From the cell containing the given text, extract its center point as [x, y] coordinate. 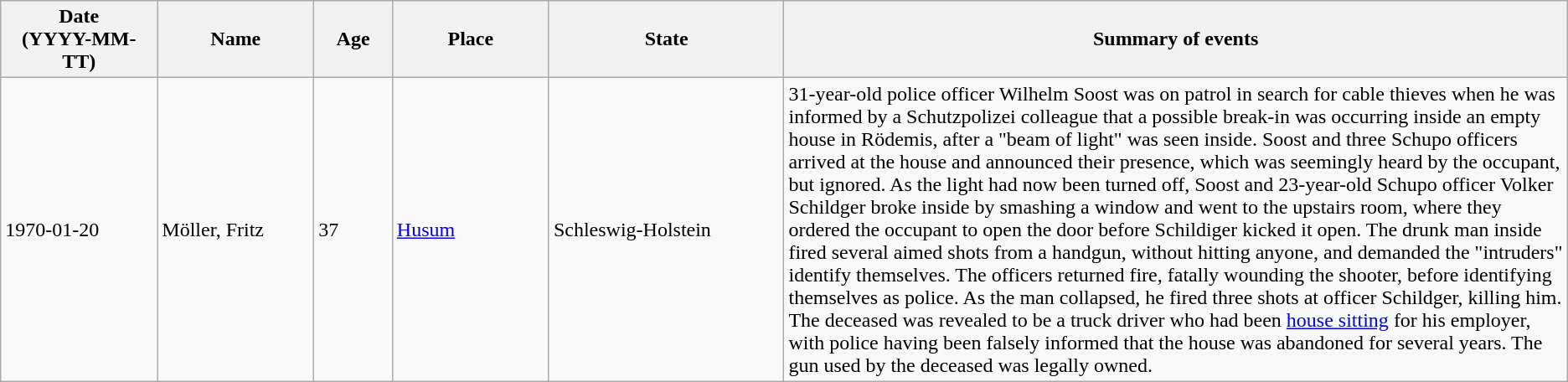
Schleswig-Holstein [667, 230]
Place [471, 39]
Name [236, 39]
State [667, 39]
Möller, Fritz [236, 230]
Date(YYYY-MM-TT) [79, 39]
Summary of events [1176, 39]
37 [353, 230]
Husum [471, 230]
1970-01-20 [79, 230]
Age [353, 39]
